Find where the given text appears and provide that cell's center as (x, y) coordinate. 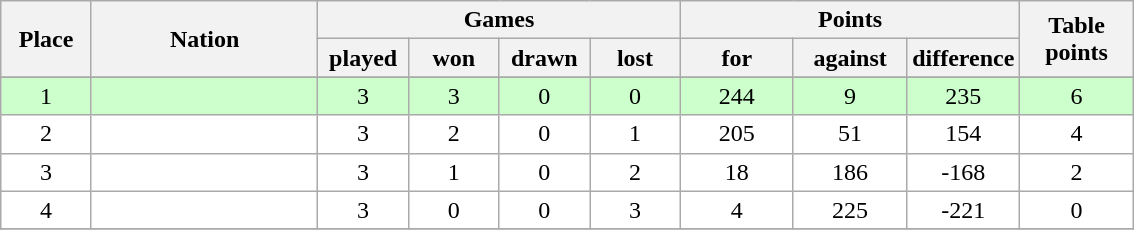
6 (1076, 96)
Points (850, 20)
154 (964, 134)
played (364, 58)
lost (636, 58)
won (454, 58)
9 (850, 96)
244 (736, 96)
51 (850, 134)
-168 (964, 172)
Place (46, 39)
235 (964, 96)
-221 (964, 210)
Games (499, 20)
drawn (544, 58)
Nation (204, 39)
225 (850, 210)
difference (964, 58)
205 (736, 134)
18 (736, 172)
186 (850, 172)
Tablepoints (1076, 39)
against (850, 58)
for (736, 58)
